Capture the cell that displays the provided text and extract its (X, Y) central coordinate. 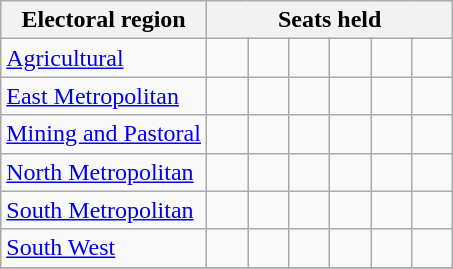
East Metropolitan (104, 96)
North Metropolitan (104, 172)
Mining and Pastoral (104, 134)
Agricultural (104, 58)
South Metropolitan (104, 210)
Seats held (329, 20)
Electoral region (104, 20)
South West (104, 248)
